Detect which cell encompasses the target text, then output its [X, Y] center coordinate. 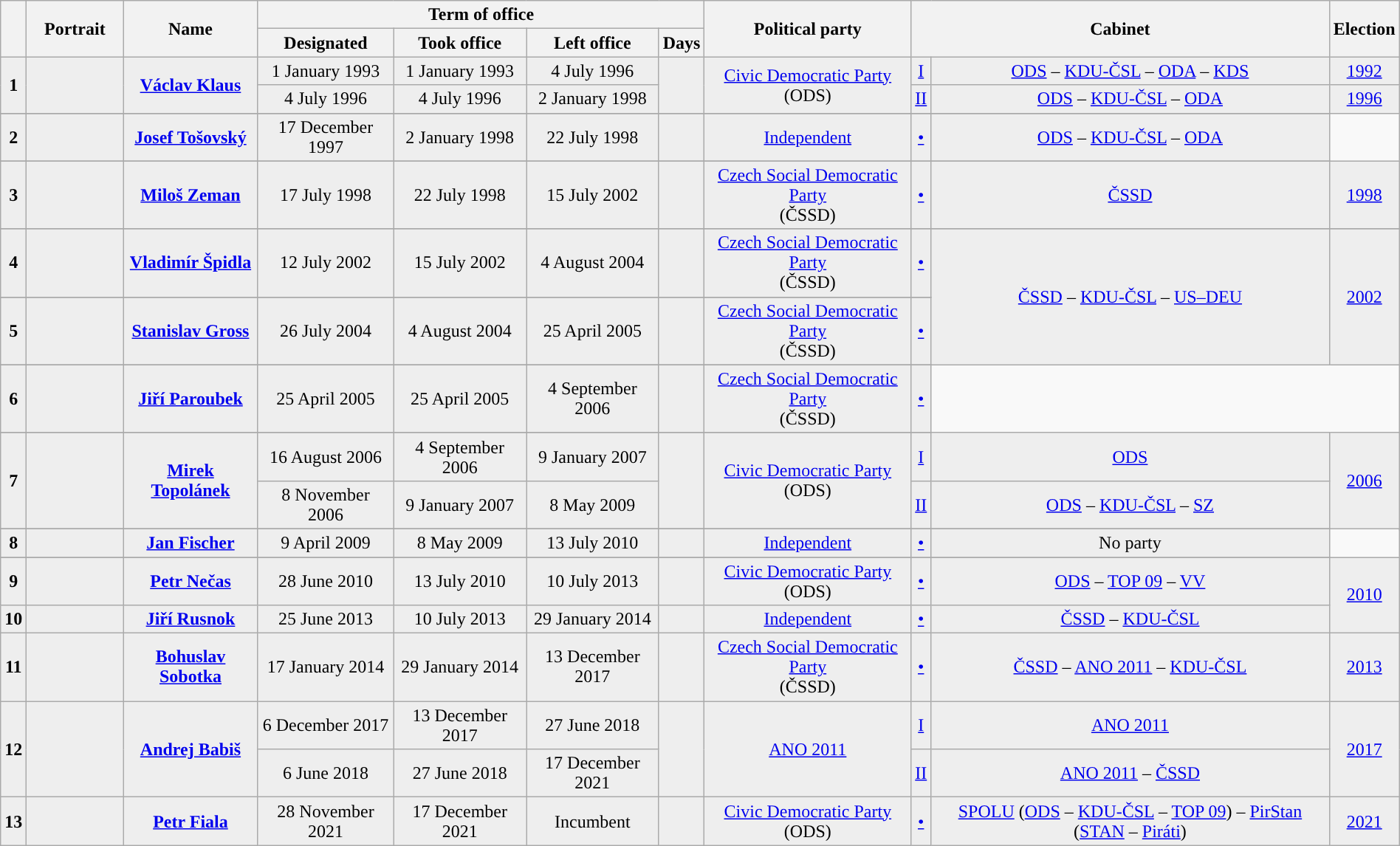
2002 [1365, 297]
Andrej Babiš [191, 749]
1998 [1365, 195]
Jan Fischer [191, 543]
9 [13, 580]
Jiří Paroubek [191, 399]
7 [13, 481]
Days [682, 43]
12 July 2002 [326, 263]
11 [13, 667]
Took office [460, 43]
Josef Tošovský [191, 137]
2021 [1365, 821]
ODS [1130, 456]
2013 [1365, 667]
Election [1365, 29]
10 [13, 619]
ODS – KDU-ČSL – ODA – KDS [1130, 71]
Mirek Topolánek [191, 481]
ČSSD [1130, 195]
Term of office [481, 15]
28 November 2021 [326, 821]
17 January 2014 [326, 667]
13 [13, 821]
4 [13, 263]
SPOLU (ODS – KDU-ČSL – TOP 09) – PirStan (STAN – Piráti) [1130, 821]
1992 [1365, 71]
6 December 2017 [326, 725]
8 [13, 543]
5 [13, 331]
ANO 2011 – ČSSD [1130, 774]
ODS – TOP 09 – VV [1130, 580]
1 [13, 85]
2 [13, 137]
No party [1130, 543]
8 November 2006 [326, 505]
12 [13, 749]
25 June 2013 [326, 619]
Name [191, 29]
Miloš Zeman [191, 195]
ČSSD – KDU-ČSL – US–DEU [1130, 297]
28 June 2010 [326, 580]
Petr Fiala [191, 821]
Jiří Rusnok [191, 619]
ČSSD – ANO 2011 – KDU-ČSL [1130, 667]
1996 [1365, 99]
6 June 2018 [326, 774]
3 [13, 195]
ČSSD – KDU-ČSL [1130, 619]
ODS – KDU-ČSL – SZ [1130, 505]
Designated [326, 43]
Bohuslav Sobotka [191, 667]
Portrait [75, 29]
16 August 2006 [326, 456]
17 July 1998 [326, 195]
Stanislav Gross [191, 331]
6 [13, 399]
9 April 2009 [326, 543]
26 July 2004 [326, 331]
Political party [808, 29]
Cabinet [1120, 29]
Petr Nečas [191, 580]
Vladimír Špidla [191, 263]
2006 [1365, 481]
2017 [1365, 749]
17 December 1997 [326, 137]
2010 [1365, 595]
Incumbent [593, 821]
Václav Klaus [191, 85]
Left office [593, 43]
